Identify which cell holds the provided text, then report its [X, Y] central coordinate. 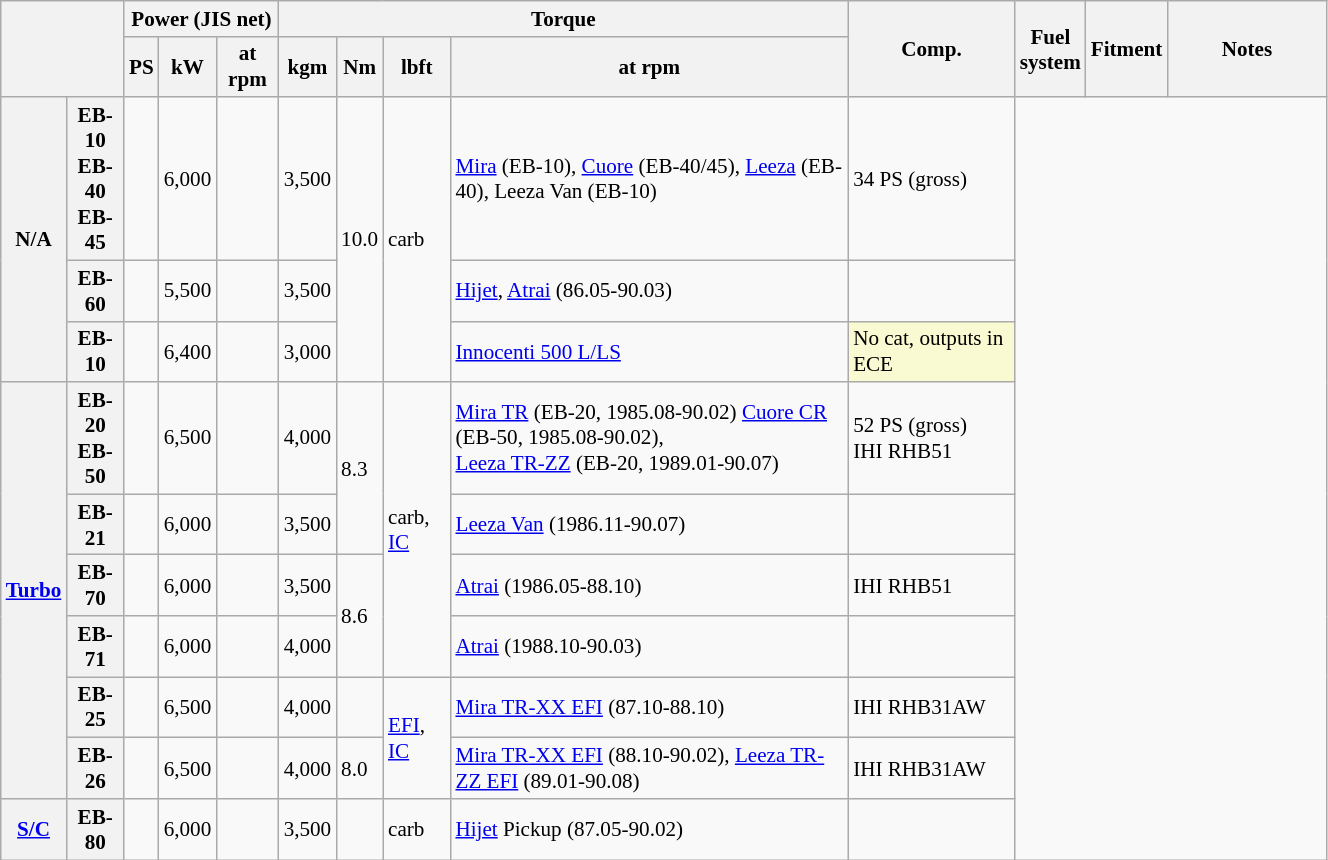
Turbo [34, 590]
3,000 [308, 352]
Hijet, Atrai (86.05-90.03) [650, 290]
Atrai (1988.10-90.03) [650, 646]
8.6 [360, 616]
EB-10EB-40EB-45 [95, 178]
carb, IC [416, 530]
Mira TR-XX EFI (88.10-90.02), Leeza TR-ZZ EFI (89.01-90.08) [650, 768]
EFI, IC [416, 738]
5,500 [188, 290]
Atrai (1986.05-88.10) [650, 586]
EB-80 [95, 830]
No cat, outputs in ECE [932, 352]
Innocenti 500 L/LS [650, 352]
Mira TR-XX EFI (87.10-88.10) [650, 708]
EB-71 [95, 646]
Comp. [932, 49]
EB-10 [95, 352]
lbft [416, 66]
PS [142, 66]
8.0 [360, 768]
Fuelsystem [1050, 49]
EB-25 [95, 708]
Leeza Van (1986.11-90.07) [650, 524]
Power (JIS net) [202, 18]
52 PS (gross)IHI RHB51 [932, 438]
Mira TR (EB-20, 1985.08-90.02) Cuore CR (EB-50, 1985.08-90.02),Leeza TR-ZZ (EB-20, 1989.01-90.07) [650, 438]
6,400 [188, 352]
EB-20EB-50 [95, 438]
EB-70 [95, 586]
EB-26 [95, 768]
S/C [34, 830]
34 PS (gross) [932, 178]
EB-60 [95, 290]
8.3 [360, 468]
Notes [1246, 49]
EB-21 [95, 524]
N/A [34, 240]
Mira (EB-10), Cuore (EB-40/45), Leeza (EB-40), Leeza Van (EB-10) [650, 178]
kW [188, 66]
Fitment [1127, 49]
10.0 [360, 240]
Hijet Pickup (87.05-90.02) [650, 830]
kgm [308, 66]
Nm [360, 66]
IHI RHB51 [932, 586]
Torque [564, 18]
